For the text-containing cell, return its midpoint in (X, Y) coordinate format. 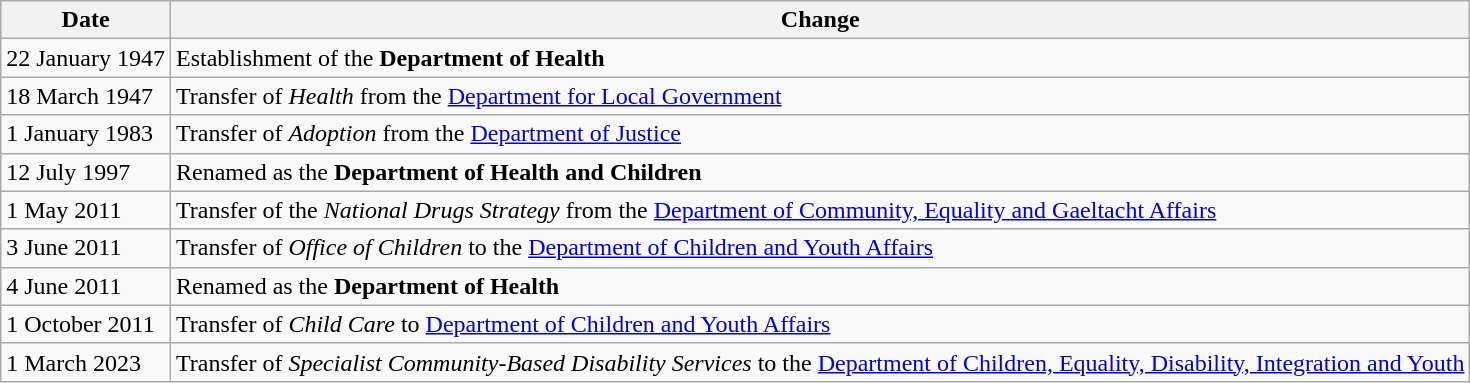
1 May 2011 (86, 210)
Transfer of Specialist Community-Based Disability Services to the Department of Children, Equality, Disability, Integration and Youth (820, 362)
4 June 2011 (86, 286)
Transfer of Child Care to Department of Children and Youth Affairs (820, 324)
22 January 1947 (86, 58)
Transfer of Office of Children to the Department of Children and Youth Affairs (820, 248)
Transfer of the National Drugs Strategy from the Department of Community, Equality and Gaeltacht Affairs (820, 210)
Date (86, 20)
1 October 2011 (86, 324)
Transfer of Health from the Department for Local Government (820, 96)
3 June 2011 (86, 248)
Renamed as the Department of Health and Children (820, 172)
1 January 1983 (86, 134)
Transfer of Adoption from the Department of Justice (820, 134)
Change (820, 20)
Establishment of the Department of Health (820, 58)
12 July 1997 (86, 172)
18 March 1947 (86, 96)
Renamed as the Department of Health (820, 286)
1 March 2023 (86, 362)
